Determine the [X, Y] coordinate at the center of the cell enclosing the given text.  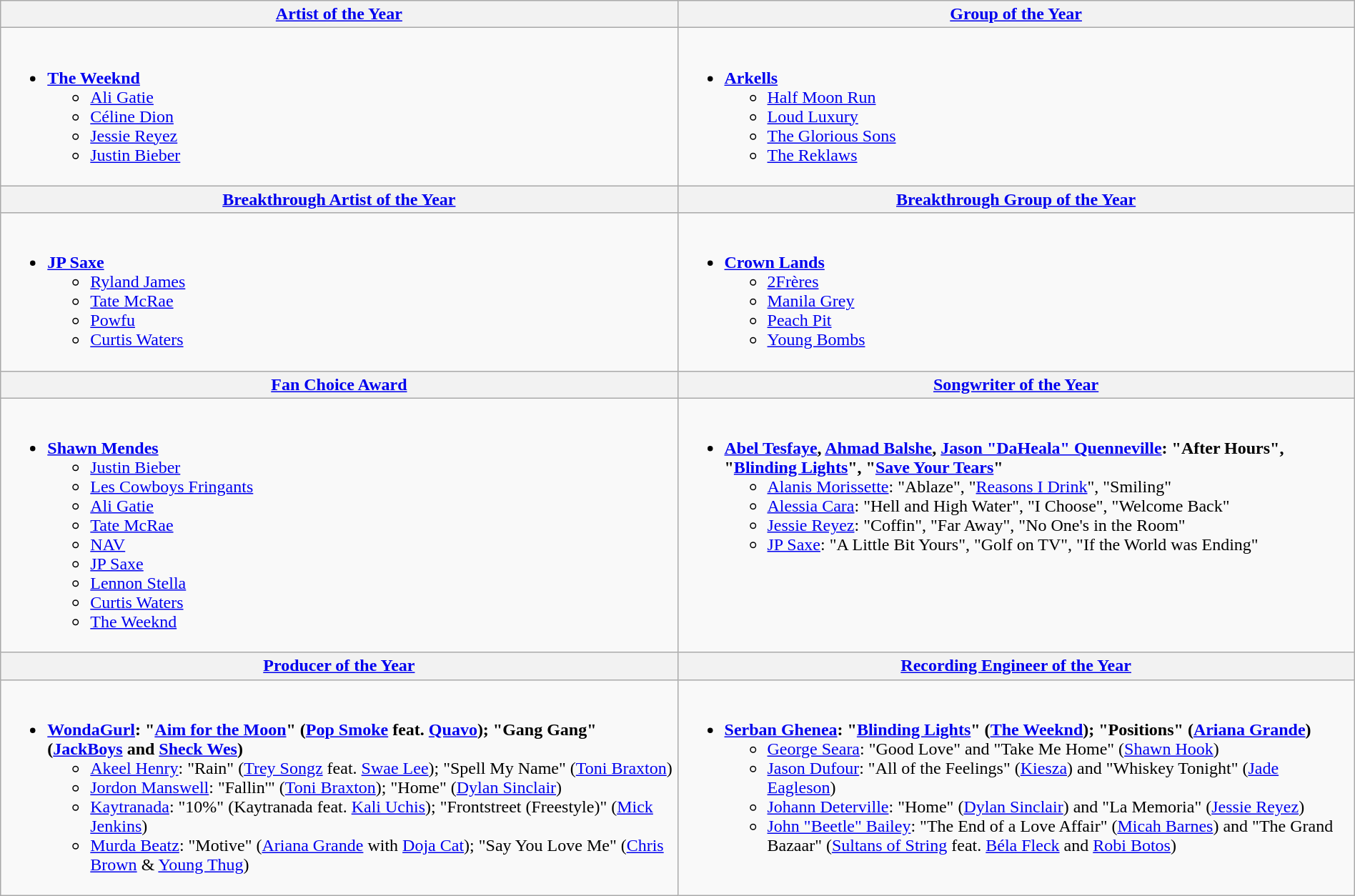
The WeekndAli GatieCéline DionJessie ReyezJustin Bieber [339, 107]
Artist of the Year [339, 14]
Breakthrough Artist of the Year [339, 199]
Songwriter of the Year [1016, 384]
Producer of the Year [339, 666]
Crown Lands2FrèresManila GreyPeach PitYoung Bombs [1016, 292]
Fan Choice Award [339, 384]
ArkellsHalf Moon RunLoud LuxuryThe Glorious SonsThe Reklaws [1016, 107]
Shawn MendesJustin BieberLes Cowboys FringantsAli GatieTate McRaeNAVJP SaxeLennon StellaCurtis WatersThe Weeknd [339, 525]
Group of the Year [1016, 14]
Breakthrough Group of the Year [1016, 199]
JP SaxeRyland JamesTate McRaePowfuCurtis Waters [339, 292]
Recording Engineer of the Year [1016, 666]
